Pinpoint the cell where the given text exists, returning its (x, y) midpoint coordinate. 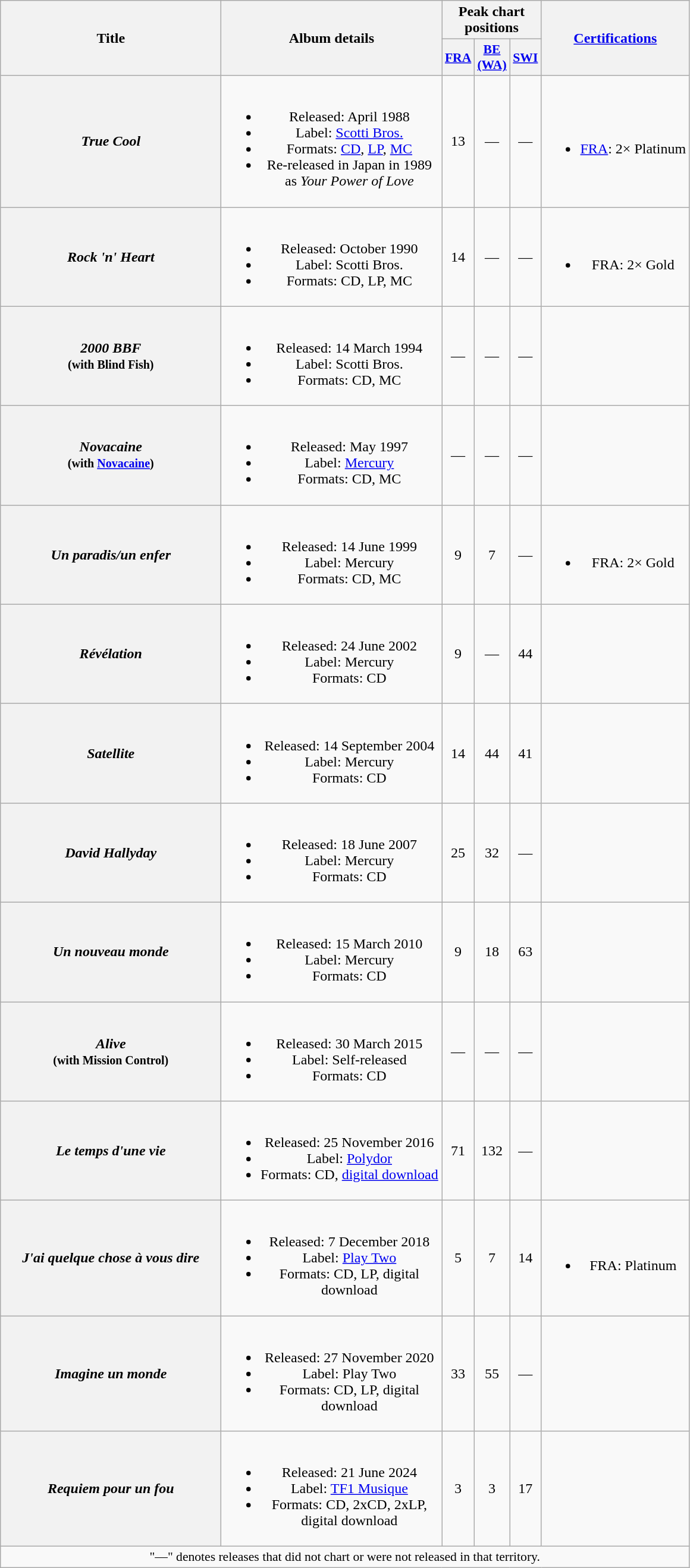
True Cool (111, 142)
Album details (332, 38)
Révélation (111, 654)
J'ai quelque chose à vous dire (111, 1258)
Novacaine(with Novacaine) (111, 455)
Released: 21 June 2024Label: TF1 MusiqueFormats: CD, 2xCD, 2xLP, digital download (332, 1489)
Le temps d'une vie (111, 1151)
2000 BBF(with Blind Fish) (111, 356)
FRA: Platinum (615, 1258)
Released: 25 November 2016Label: PolydorFormats: CD, digital download (332, 1151)
Released: May 1997Label: MercuryFormats: CD, MC (332, 455)
18 (491, 951)
13 (458, 142)
33 (458, 1374)
Un nouveau monde (111, 951)
63 (526, 951)
Released: April 1988Label: Scotti Bros.Formats: CD, LP, MCRe-released in Japan in 1989 as Your Power of Love (332, 142)
FRA (458, 57)
41 (526, 753)
Requiem pour un fou (111, 1489)
Released: 14 June 1999Label: MercuryFormats: CD, MC (332, 554)
Title (111, 38)
Released: 24 June 2002Label: MercuryFormats: CD (332, 654)
Satellite (111, 753)
Released: 27 November 2020Label: Play TwoFormats: CD, LP, digital download (332, 1374)
FRA: 2× Platinum (615, 142)
Released: 15 March 2010Label: MercuryFormats: CD (332, 951)
Released: 14 September 2004Label: MercuryFormats: CD (332, 753)
"—" denotes releases that did not chart or were not released in that territory. (345, 1557)
Released: 14 March 1994Label: Scotti Bros.Formats: CD, MC (332, 356)
132 (491, 1151)
71 (458, 1151)
BE (WA) (491, 57)
Imagine un monde (111, 1374)
32 (491, 853)
David Hallyday (111, 853)
Alive(with Mission Control) (111, 1051)
SWI (526, 57)
Released: 7 December 2018Label: Play TwoFormats: CD, LP, digital download (332, 1258)
55 (491, 1374)
Un paradis/un enfer (111, 554)
17 (526, 1489)
Released: 18 June 2007Label: MercuryFormats: CD (332, 853)
25 (458, 853)
5 (458, 1258)
Peak chart positions (491, 20)
Rock 'n' Heart (111, 257)
Released: October 1990Label: Scotti Bros.Formats: CD, LP, MC (332, 257)
Certifications (615, 38)
Released: 30 March 2015Label: Self-releasedFormats: CD (332, 1051)
